Find where the given text appears and provide that cell's center as [x, y] coordinate. 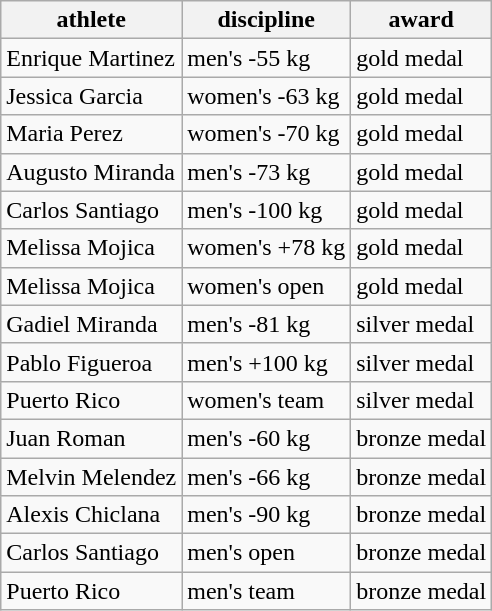
men's open [266, 553]
Gadiel Miranda [92, 324]
men's -100 kg [266, 210]
Juan Roman [92, 438]
women's open [266, 286]
men's -55 kg [266, 58]
men's -81 kg [266, 324]
women's team [266, 400]
Enrique Martinez [92, 58]
men's team [266, 591]
women's -63 kg [266, 96]
men's -60 kg [266, 438]
women's +78 kg [266, 248]
Augusto Miranda [92, 172]
men's -90 kg [266, 515]
men's -66 kg [266, 477]
award [422, 20]
Maria Perez [92, 134]
Alexis Chiclana [92, 515]
men's +100 kg [266, 362]
women's -70 kg [266, 134]
men's -73 kg [266, 172]
Melvin Melendez [92, 477]
athlete [92, 20]
Jessica Garcia [92, 96]
Pablo Figueroa [92, 362]
discipline [266, 20]
